Scan for the cell matching the given text and deliver its [X, Y] coordinate at center. 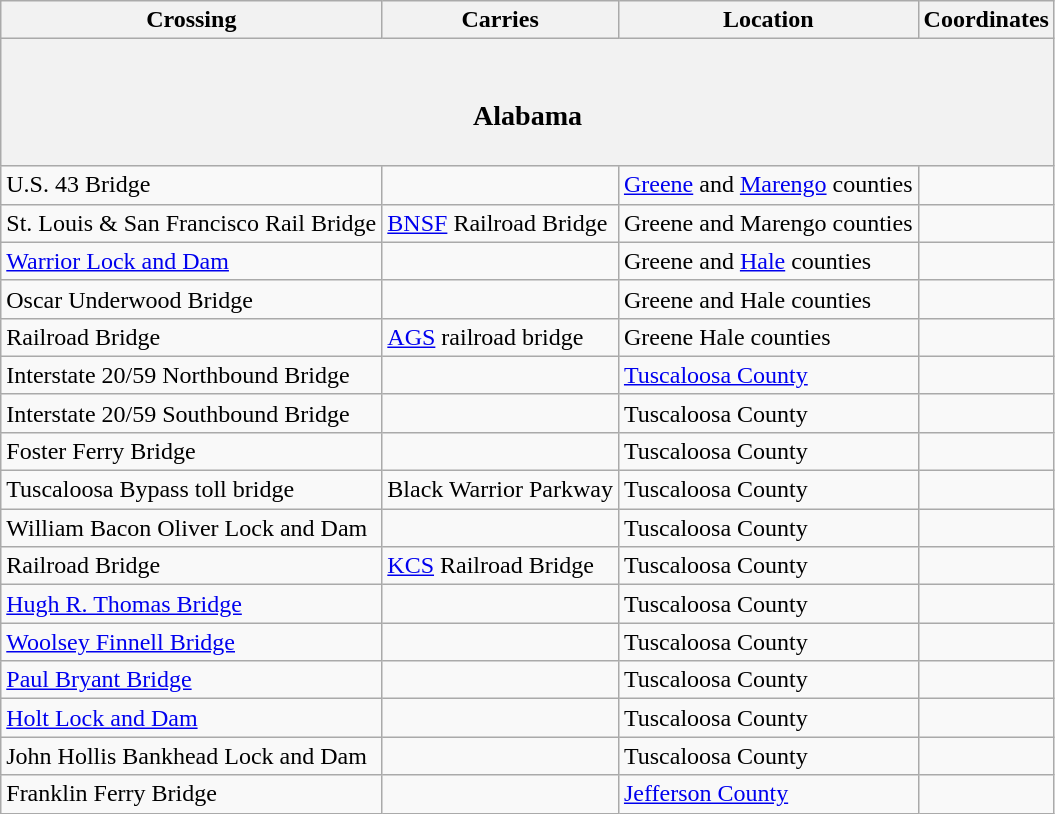
AGS railroad bridge [500, 337]
Coordinates [986, 20]
KCS Railroad Bridge [500, 566]
William Bacon Oliver Lock and Dam [192, 528]
Paul Bryant Bridge [192, 680]
Jefferson County [768, 794]
BNSF Railroad Bridge [500, 223]
Alabama [528, 102]
Tuscaloosa Bypass toll bridge [192, 490]
Holt Lock and Dam [192, 718]
Oscar Underwood Bridge [192, 299]
St. Louis & San Francisco Rail Bridge [192, 223]
Interstate 20/59 Southbound Bridge [192, 413]
Black Warrior Parkway [500, 490]
U.S. 43 Bridge [192, 185]
Interstate 20/59 Northbound Bridge [192, 375]
Foster Ferry Bridge [192, 451]
Greene Hale counties [768, 337]
Warrior Lock and Dam [192, 261]
Woolsey Finnell Bridge [192, 642]
Franklin Ferry Bridge [192, 794]
Crossing [192, 20]
Hugh R. Thomas Bridge [192, 604]
John Hollis Bankhead Lock and Dam [192, 756]
Location [768, 20]
Carries [500, 20]
